Detect which cell encompasses the target text, then output its [x, y] center coordinate. 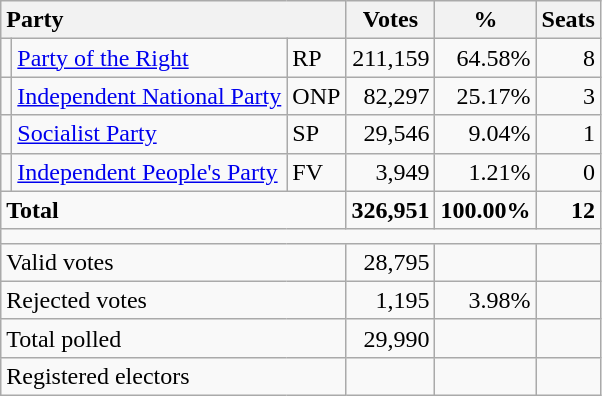
Registered electors [174, 376]
9.04% [486, 134]
Valid votes [174, 262]
8 [568, 58]
25.17% [486, 96]
1,195 [390, 300]
12 [568, 210]
29,546 [390, 134]
Independent National Party [150, 96]
Party of the Right [150, 58]
Independent People's Party [150, 172]
326,951 [390, 210]
Total [174, 210]
RP [316, 58]
Party [174, 20]
1 [568, 134]
Seats [568, 20]
0 [568, 172]
100.00% [486, 210]
% [486, 20]
SP [316, 134]
28,795 [390, 262]
64.58% [486, 58]
82,297 [390, 96]
FV [316, 172]
ONP [316, 96]
Rejected votes [174, 300]
29,990 [390, 338]
1.21% [486, 172]
211,159 [390, 58]
Socialist Party [150, 134]
Votes [390, 20]
3,949 [390, 172]
3 [568, 96]
Total polled [174, 338]
3.98% [486, 300]
